For the text-containing cell, return its midpoint in [x, y] coordinate format. 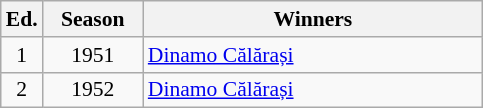
2 [22, 90]
Ed. [22, 19]
1 [22, 55]
1952 [93, 90]
Season [93, 19]
Winners [313, 19]
1951 [93, 55]
